Return [x, y] of the center of cell containing provided text 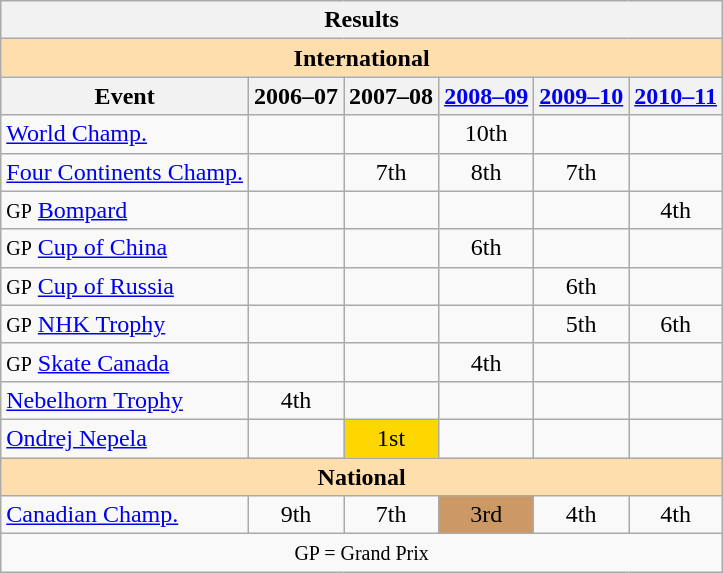
10th [486, 134]
GP Bompard [125, 210]
2008–09 [486, 96]
GP Cup of China [125, 248]
Ondrej Nepela [125, 438]
GP Cup of Russia [125, 286]
National [362, 477]
World Champ. [125, 134]
9th [296, 515]
Nebelhorn Trophy [125, 400]
International [362, 58]
Canadian Champ. [125, 515]
8th [486, 172]
GP = Grand Prix [362, 553]
Four Continents Champ. [125, 172]
Results [362, 20]
2007–08 [392, 96]
2009–10 [582, 96]
2010–11 [676, 96]
GP Skate Canada [125, 362]
1st [392, 438]
3rd [486, 515]
GP NHK Trophy [125, 324]
5th [582, 324]
2006–07 [296, 96]
Event [125, 96]
